Return the [x, y] coordinate for the center point of the cell that contains the specified text.  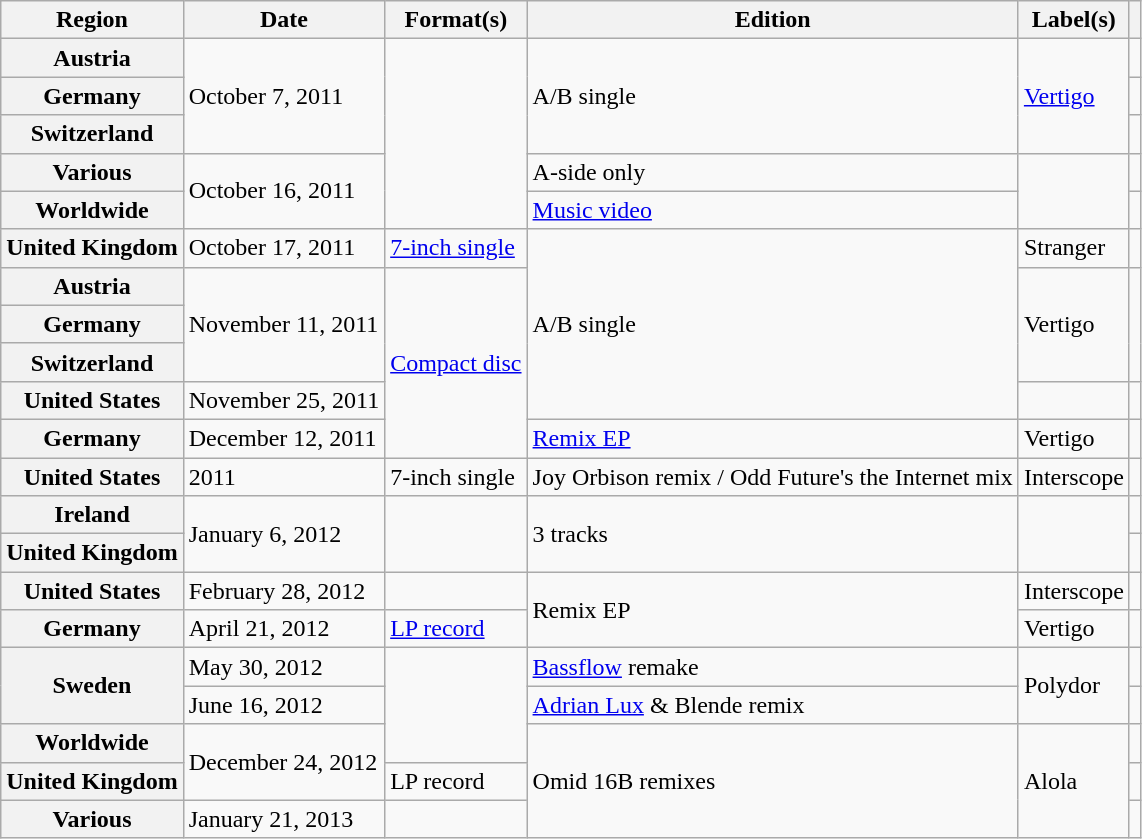
January 6, 2012 [284, 534]
Edition [772, 20]
Region [92, 20]
Stranger [1074, 248]
November 25, 2011 [284, 400]
Alola [1074, 781]
Bassflow remake [772, 667]
December 24, 2012 [284, 762]
Polydor [1074, 686]
Date [284, 20]
3 tracks [772, 534]
Format(s) [456, 20]
Ireland [92, 515]
Label(s) [1074, 20]
Omid 16B remixes [772, 781]
October 17, 2011 [284, 248]
April 21, 2012 [284, 629]
October 16, 2011 [284, 191]
December 12, 2011 [284, 438]
Sweden [92, 686]
Joy Orbison remix / Odd Future's the Internet mix [772, 477]
Adrian Lux & Blende remix [772, 705]
January 21, 2013 [284, 819]
October 7, 2011 [284, 96]
February 28, 2012 [284, 591]
Music video [772, 210]
A-side only [772, 172]
June 16, 2012 [284, 705]
November 11, 2011 [284, 324]
Compact disc [456, 362]
May 30, 2012 [284, 667]
2011 [284, 477]
